From the cell containing the given text, extract its center point as (X, Y) coordinate. 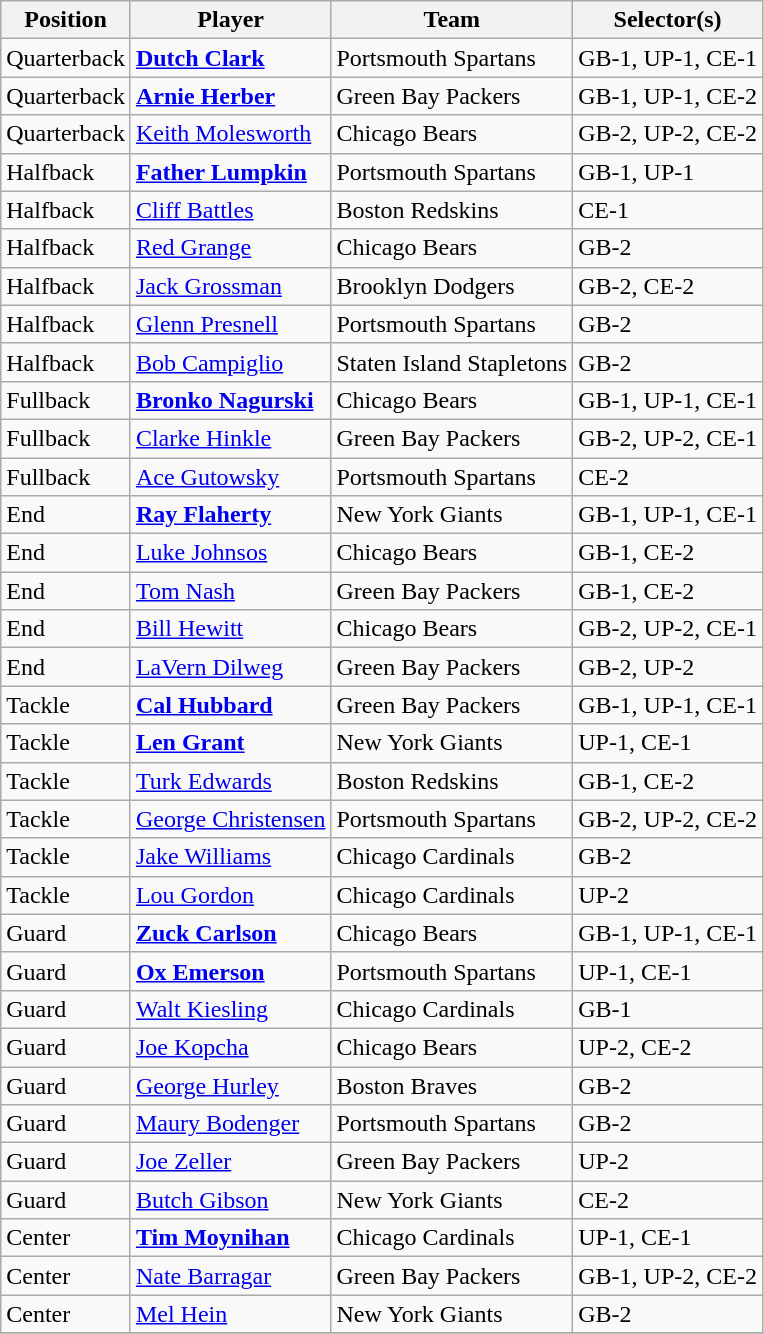
Ox Emerson (230, 971)
Tom Nash (230, 591)
Butch Gibson (230, 1200)
Ray Flaherty (230, 515)
GB-1, UP-2, CE-2 (668, 1276)
Mel Hein (230, 1314)
GB-2, UP-2 (668, 667)
Jake Williams (230, 857)
Glenn Presnell (230, 324)
Red Grange (230, 248)
Cliff Battles (230, 210)
Nate Barragar (230, 1276)
Zuck Carlson (230, 933)
Player (230, 20)
LaVern Dilweg (230, 667)
Bronko Nagurski (230, 400)
Bob Campiglio (230, 362)
Walt Kiesling (230, 1009)
Maury Bodenger (230, 1124)
GB-2, CE-2 (668, 286)
GB-1, UP-1, CE-2 (668, 96)
Team (452, 20)
Father Lumpkin (230, 172)
Keith Molesworth (230, 134)
Turk Edwards (230, 781)
Cal Hubbard (230, 705)
Clarke Hinkle (230, 438)
Selector(s) (668, 20)
Tim Moynihan (230, 1238)
Position (66, 20)
George Hurley (230, 1085)
Luke Johnsos (230, 553)
GB-1 (668, 1009)
GB-1, UP-1 (668, 172)
Len Grant (230, 743)
UP-2, CE-2 (668, 1047)
CE-1 (668, 210)
Bill Hewitt (230, 629)
Joe Zeller (230, 1162)
Dutch Clark (230, 58)
Brooklyn Dodgers (452, 286)
Ace Gutowsky (230, 477)
Staten Island Stapletons (452, 362)
Arnie Herber (230, 96)
Jack Grossman (230, 286)
George Christensen (230, 819)
Boston Braves (452, 1085)
Joe Kopcha (230, 1047)
Lou Gordon (230, 895)
